Extract the (x, y) coordinate from the center of the cell holding the provided text.  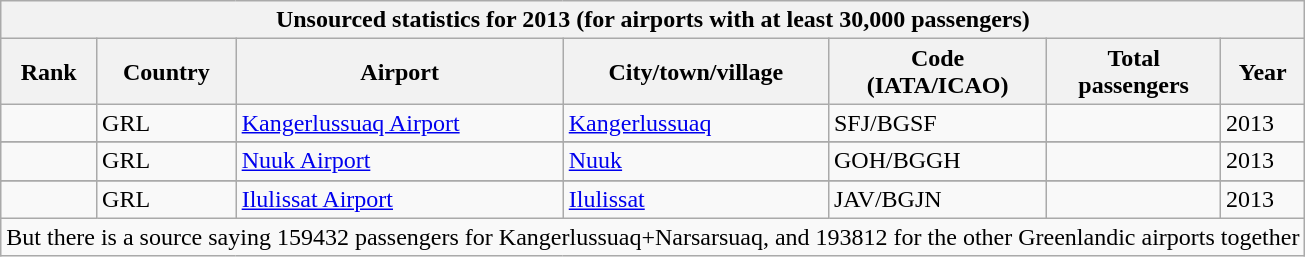
Kangerlussuaq Airport (400, 123)
Year (1263, 72)
But there is a source saying 159432 passengers for Kangerlussuaq+Narsarsuaq, and 193812 for the other Greenlandic airports together (653, 237)
Code(IATA/ICAO) (937, 72)
City/town/village (696, 72)
Nuuk (696, 161)
Airport (400, 72)
GOH/BGGH (937, 161)
Unsourced statistics for 2013 (for airports with at least 30,000 passengers) (653, 20)
SFJ/BGSF (937, 123)
Ilulissat Airport (400, 199)
Totalpassengers (1134, 72)
Nuuk Airport (400, 161)
Country (167, 72)
Ilulissat (696, 199)
Kangerlussuaq (696, 123)
Rank (49, 72)
JAV/BGJN (937, 199)
